Capture the cell that displays the provided text and extract its [X, Y] central coordinate. 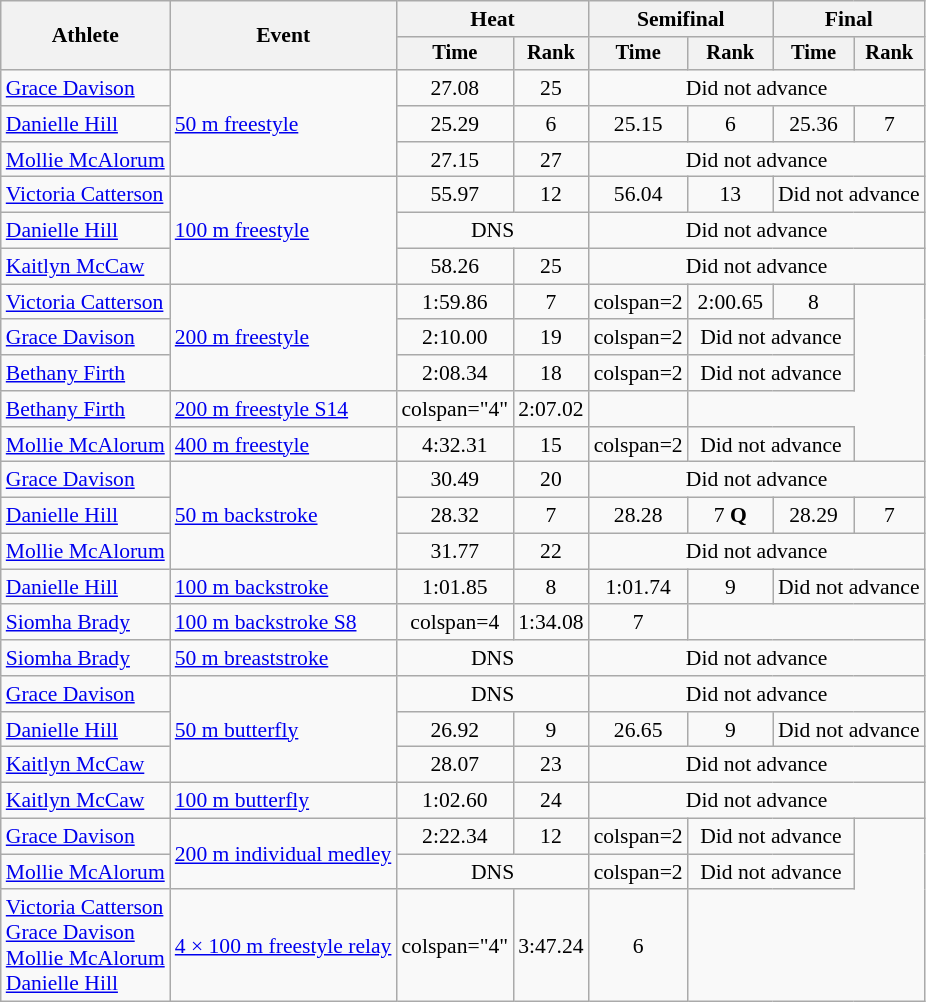
22 [550, 552]
Heat [492, 19]
1:59.86 [454, 302]
200 m freestyle S14 [284, 409]
Victoria CattersonGrace DavisonMollie McAlorumDanielle Hill [86, 946]
Event [284, 36]
15 [550, 445]
28.07 [454, 765]
25.29 [454, 124]
50 m backstroke [284, 516]
2:07.02 [550, 409]
26.92 [454, 730]
100 m butterfly [284, 801]
1:34.08 [550, 623]
4:32.31 [454, 445]
28.29 [814, 516]
50 m freestyle [284, 124]
25.36 [814, 124]
Semifinal [681, 19]
1:02.60 [454, 801]
24 [550, 801]
colspan=4 [454, 623]
25.15 [638, 124]
1:01.74 [638, 587]
31.77 [454, 552]
30.49 [454, 480]
100 m freestyle [284, 230]
50 m breaststroke [284, 658]
27 [550, 160]
Final [849, 19]
200 m freestyle [284, 338]
55.97 [454, 195]
56.04 [638, 195]
3:47.24 [550, 946]
28.28 [638, 516]
26.65 [638, 730]
400 m freestyle [284, 445]
13 [730, 195]
7 Q [730, 516]
2:08.34 [454, 373]
4 × 100 m freestyle relay [284, 946]
19 [550, 338]
58.26 [454, 267]
200 m individual medley [284, 854]
23 [550, 765]
20 [550, 480]
2:22.34 [454, 837]
Athlete [86, 36]
100 m backstroke S8 [284, 623]
1:01.85 [454, 587]
100 m backstroke [284, 587]
18 [550, 373]
28.32 [454, 516]
50 m butterfly [284, 730]
2:00.65 [730, 302]
2:10.00 [454, 338]
27.08 [454, 88]
27.15 [454, 160]
